Return the (x, y) coordinate for the center point of the cell that contains the specified text.  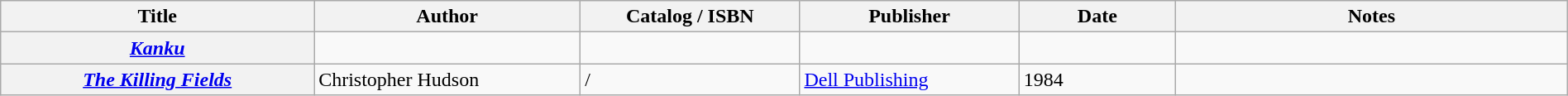
Title (157, 17)
Date (1097, 17)
1984 (1097, 79)
Christopher Hudson (447, 79)
Kanku (157, 48)
The Killing Fields (157, 79)
Author (447, 17)
Catalog / ISBN (690, 17)
Publisher (910, 17)
/ (690, 79)
Notes (1372, 17)
Dell Publishing (910, 79)
